Detect which cell encompasses the target text, then output its (x, y) center coordinate. 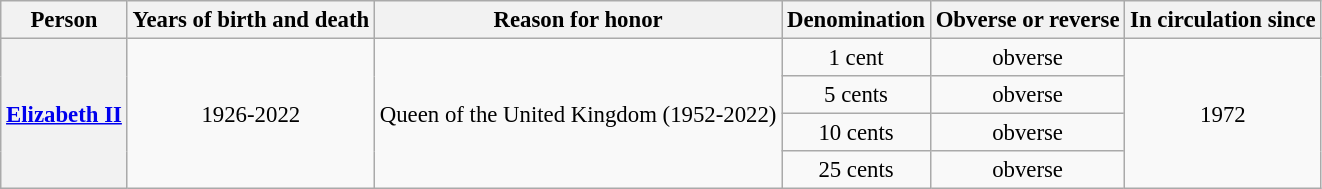
Reason for honor (578, 20)
10 cents (856, 133)
Elizabeth II (64, 114)
Years of birth and death (250, 20)
Denomination (856, 20)
Person (64, 20)
25 cents (856, 170)
Obverse or reverse (1027, 20)
Queen of the United Kingdom (1952-2022) (578, 114)
1926-2022 (250, 114)
5 cents (856, 95)
In circulation since (1223, 20)
1972 (1223, 114)
1 cent (856, 58)
